Scan for the cell matching the given text and deliver its (X, Y) coordinate at center. 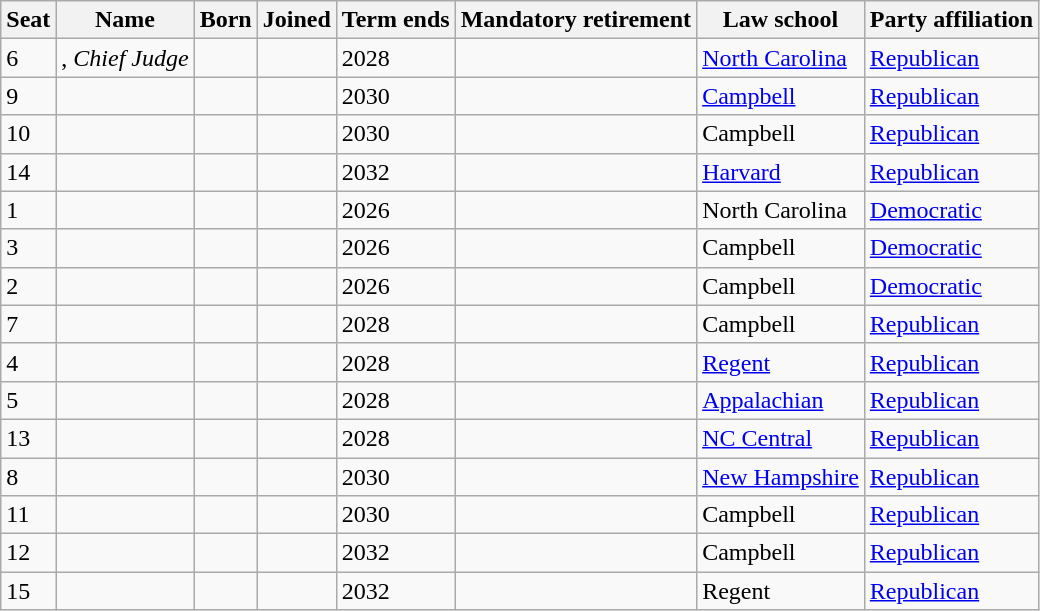
New Hampshire (781, 477)
Name (125, 20)
Term ends (396, 20)
Born (226, 20)
8 (28, 477)
10 (28, 134)
, Chief Judge (125, 58)
NC Central (781, 438)
12 (28, 553)
15 (28, 591)
13 (28, 438)
Seat (28, 20)
4 (28, 362)
6 (28, 58)
3 (28, 248)
2 (28, 286)
Harvard (781, 172)
Party affiliation (951, 20)
9 (28, 96)
Law school (781, 20)
Joined (296, 20)
7 (28, 324)
14 (28, 172)
5 (28, 400)
1 (28, 210)
11 (28, 515)
Appalachian (781, 400)
Mandatory retirement (576, 20)
